Output the (x, y) coordinate of the center of the cell containing the given text.  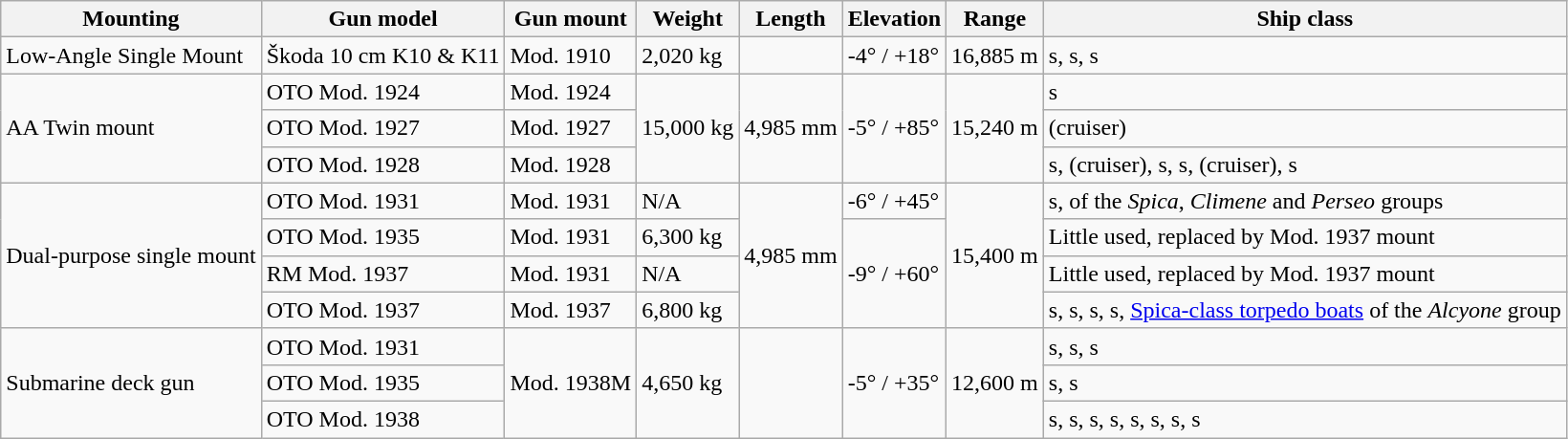
Submarine deck gun (131, 383)
Mod. 1927 (571, 128)
OTO Mod. 1927 (382, 128)
-4° / +18° (894, 55)
Dual-purpose single mount (131, 255)
-6° / +45° (894, 201)
Mod. 1937 (571, 310)
Ship class (1304, 19)
4,650 kg (688, 383)
12,600 m (995, 383)
s, (cruiser), s, s, (cruiser), s (1304, 165)
Mod. 1938M (571, 383)
OTO Mod. 1924 (382, 92)
16,885 m (995, 55)
Mod. 1910 (571, 55)
15,400 m (995, 255)
Low-Angle Single Mount (131, 55)
AA Twin mount (131, 128)
-5° / +85° (894, 128)
6,300 kg (688, 237)
Mod. 1924 (571, 92)
s, s, s, s, s, s, s, s (1304, 419)
OTO Mod. 1938 (382, 419)
s, of the Spica, Climene and Perseo groups (1304, 201)
OTO Mod. 1928 (382, 165)
-5° / +35° (894, 383)
OTO Mod. 1937 (382, 310)
15,000 kg (688, 128)
s, s, s, s, Spica-class torpedo boats of the Alcyone group (1304, 310)
Mounting (131, 19)
Gun mount (571, 19)
6,800 kg (688, 310)
RM Mod. 1937 (382, 274)
Weight (688, 19)
15,240 m (995, 128)
s, s (1304, 383)
Mod. 1928 (571, 165)
(cruiser) (1304, 128)
Elevation (894, 19)
-9° / +60° (894, 274)
Škoda 10 cm K10 & K11 (382, 55)
Length (791, 19)
Range (995, 19)
Gun model (382, 19)
s (1304, 92)
2,020 kg (688, 55)
